For the text-containing cell, return its midpoint in (X, Y) coordinate format. 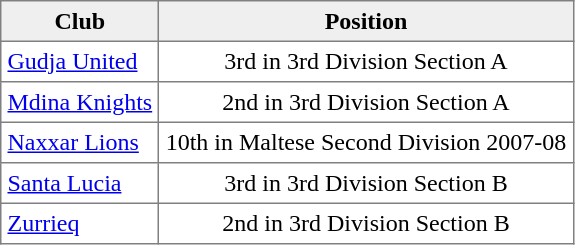
Santa Lucia (80, 183)
Naxxar Lions (80, 142)
2nd in 3rd Division Section A (366, 102)
Zurrieq (80, 223)
Mdina Knights (80, 102)
Club (80, 21)
Gudja United (80, 61)
3rd in 3rd Division Section B (366, 183)
10th in Maltese Second Division 2007-08 (366, 142)
Position (366, 21)
2nd in 3rd Division Section B (366, 223)
3rd in 3rd Division Section A (366, 61)
